From the cell containing the given text, extract its center point as (x, y) coordinate. 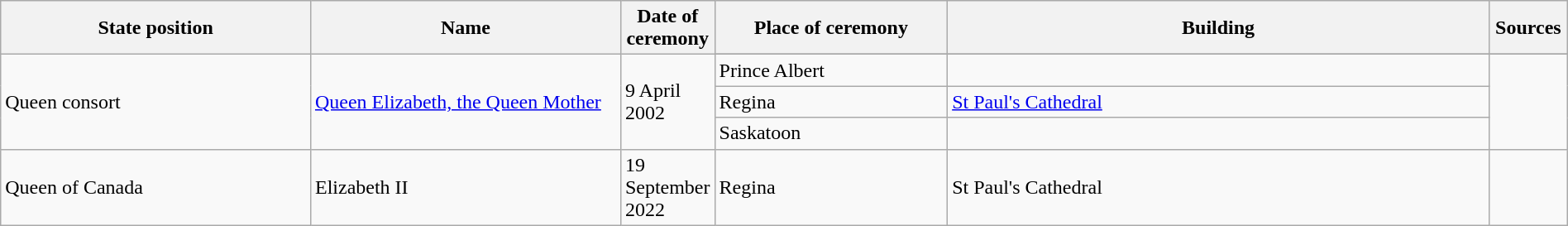
Date of ceremony (667, 28)
Saskatoon (831, 133)
19 September 2022 (667, 187)
Elizabeth II (465, 187)
State position (155, 28)
Name (465, 28)
Building (1219, 28)
Place of ceremony (831, 28)
Prince Albert (831, 70)
Sources (1528, 28)
Queen Elizabeth, the Queen Mother (465, 102)
Queen consort (155, 102)
Queen of Canada (155, 187)
9 April 2002 (667, 102)
